Provide the (X, Y) coordinate of the cell's center where the given text is located.  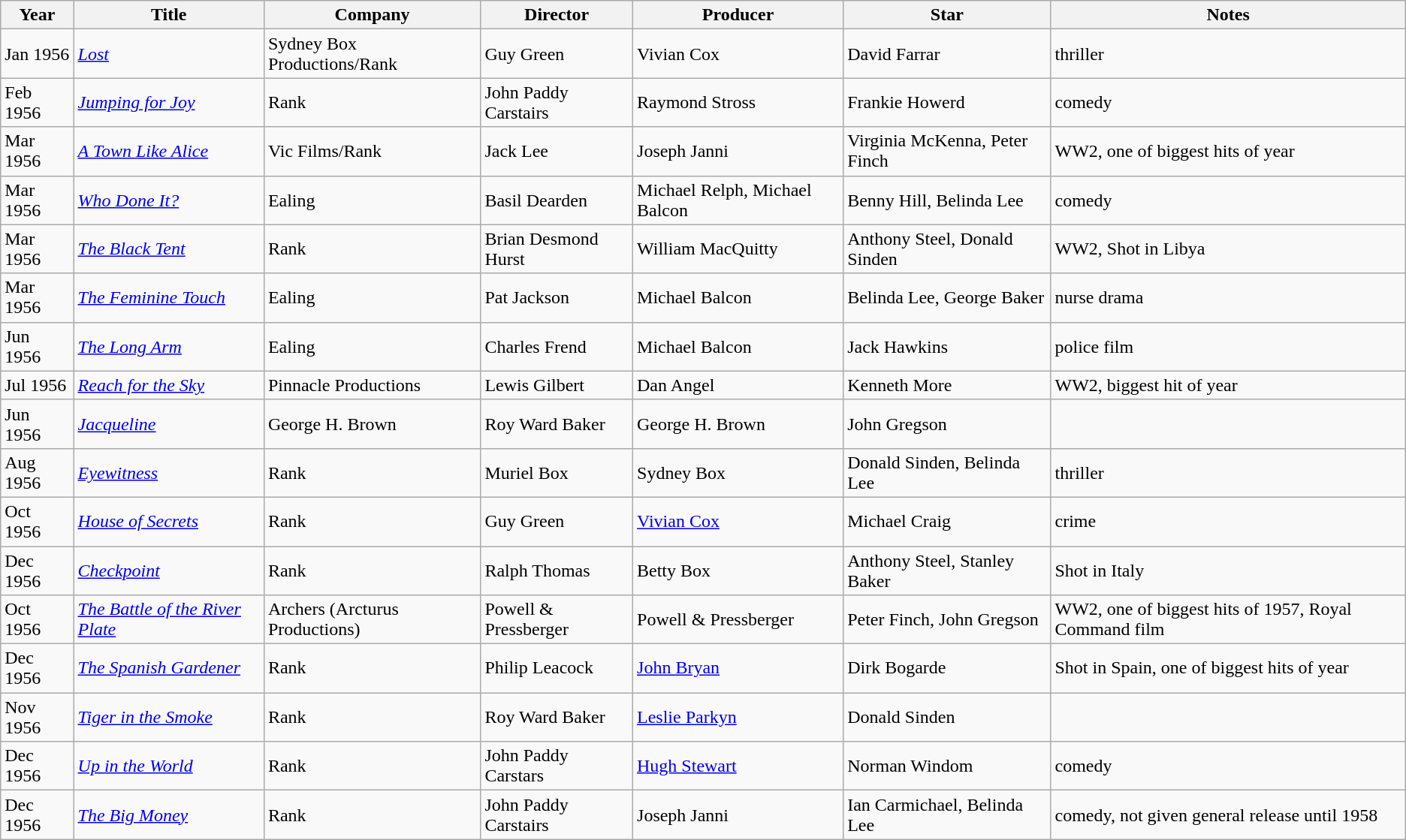
The Battle of the River Plate (168, 620)
Reach for the Sky (168, 385)
The Feminine Touch (168, 297)
Michael Craig (947, 521)
Frankie Howerd (947, 102)
The Big Money (168, 815)
Sydney Box Productions/Rank (373, 54)
Virginia McKenna, Peter Finch (947, 152)
Basil Dearden (557, 200)
WW2, one of biggest hits of 1957, Royal Command film (1228, 620)
Ralph Thomas (557, 571)
Anthony Steel, Donald Sinden (947, 249)
Brian Desmond Hurst (557, 249)
Philip Leacock (557, 668)
Dan Angel (738, 385)
Jumping for Joy (168, 102)
Archers (Arcturus Productions) (373, 620)
Pat Jackson (557, 297)
Vic Films/Rank (373, 152)
Kenneth More (947, 385)
Betty Box (738, 571)
Donald Sinden, Belinda Lee (947, 473)
Raymond Stross (738, 102)
Aug 1956 (38, 473)
Benny Hill, Belinda Lee (947, 200)
Sydney Box (738, 473)
Dirk Bogarde (947, 668)
Nov 1956 (38, 718)
Director (557, 15)
The Long Arm (168, 347)
Year (38, 15)
The Black Tent (168, 249)
Leslie Parkyn (738, 718)
House of Secrets (168, 521)
Lost (168, 54)
Shot in Italy (1228, 571)
Shot in Spain, one of biggest hits of year (1228, 668)
Feb 1956 (38, 102)
Jan 1956 (38, 54)
Jul 1956 (38, 385)
WW2, Shot in Libya (1228, 249)
Donald Sinden (947, 718)
Michael Relph, Michael Balcon (738, 200)
Pinnacle Productions (373, 385)
nurse drama (1228, 297)
John Bryan (738, 668)
Belinda Lee, George Baker (947, 297)
Jack Lee (557, 152)
Anthony Steel, Stanley Baker (947, 571)
crime (1228, 521)
Producer (738, 15)
Eyewitness (168, 473)
Ian Carmichael, Belinda Lee (947, 815)
comedy, not given general release until 1958 (1228, 815)
Title (168, 15)
Up in the World (168, 766)
WW2, one of biggest hits of year (1228, 152)
Charles Frend (557, 347)
Muriel Box (557, 473)
police film (1228, 347)
Hugh Stewart (738, 766)
A Town Like Alice (168, 152)
Who Done It? (168, 200)
Checkpoint (168, 571)
Norman Windom (947, 766)
John Gregson (947, 423)
John Paddy Carstars (557, 766)
Company (373, 15)
Jack Hawkins (947, 347)
Star (947, 15)
David Farrar (947, 54)
William MacQuitty (738, 249)
Lewis Gilbert (557, 385)
WW2, biggest hit of year (1228, 385)
Notes (1228, 15)
The Spanish Gardener (168, 668)
Tiger in the Smoke (168, 718)
Jacqueline (168, 423)
Peter Finch, John Gregson (947, 620)
